Return [X, Y] of the center of cell containing provided text 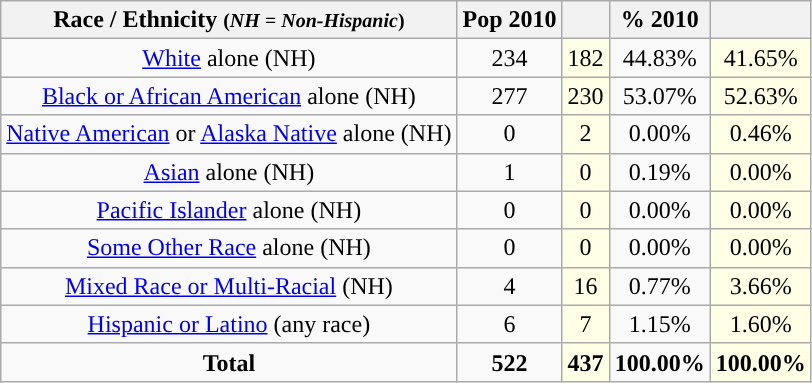
44.83% [660, 58]
277 [510, 96]
2 [586, 134]
7 [586, 324]
Native American or Alaska Native alone (NH) [229, 134]
1 [510, 172]
0.77% [660, 286]
Black or African American alone (NH) [229, 96]
Mixed Race or Multi-Racial (NH) [229, 286]
6 [510, 324]
53.07% [660, 96]
41.65% [760, 58]
Total [229, 362]
0.19% [660, 172]
234 [510, 58]
Asian alone (NH) [229, 172]
% 2010 [660, 20]
230 [586, 96]
Hispanic or Latino (any race) [229, 324]
Race / Ethnicity (NH = Non-Hispanic) [229, 20]
16 [586, 286]
52.63% [760, 96]
Pop 2010 [510, 20]
437 [586, 362]
Some Other Race alone (NH) [229, 248]
White alone (NH) [229, 58]
0.46% [760, 134]
Pacific Islander alone (NH) [229, 210]
182 [586, 58]
1.15% [660, 324]
4 [510, 286]
522 [510, 362]
1.60% [760, 324]
3.66% [760, 286]
